Return [x, y] of the center of cell containing provided text 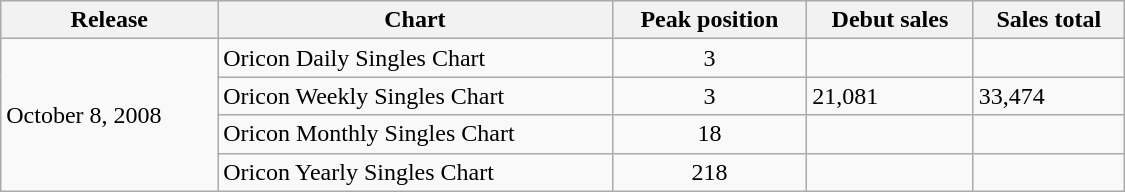
Oricon Weekly Singles Chart [415, 96]
Oricon Yearly Singles Chart [415, 172]
33,474 [1048, 96]
18 [709, 134]
21,081 [890, 96]
218 [709, 172]
Peak position [709, 20]
Chart [415, 20]
Oricon Daily Singles Chart [415, 58]
Release [110, 20]
Oricon Monthly Singles Chart [415, 134]
October 8, 2008 [110, 115]
Debut sales [890, 20]
Sales total [1048, 20]
